Return the (X, Y) coordinate for the center point of the cell that contains the specified text.  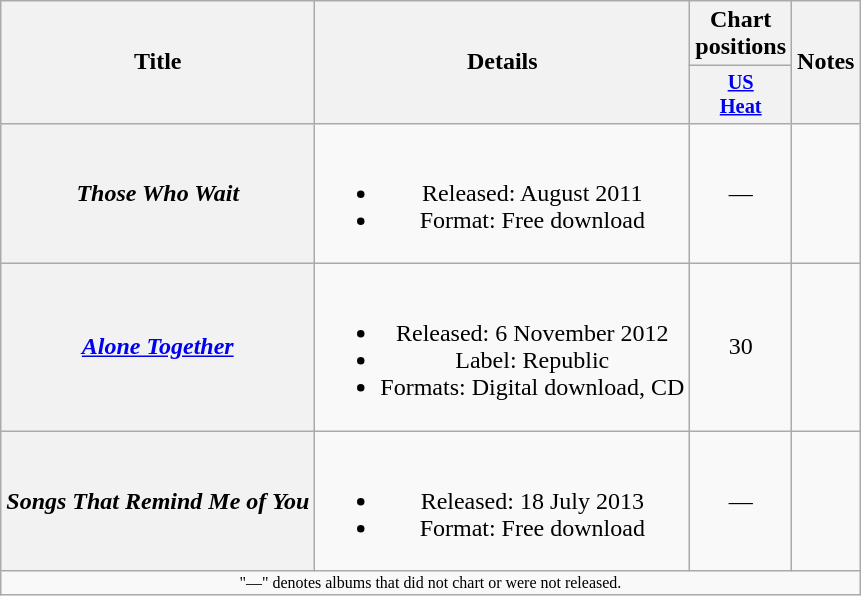
"—" denotes albums that did not chart or were not released. (430, 583)
Released: 6 November 2012Label: RepublicFormats: Digital download, CD (502, 348)
Released: 18 July 2013Format: Free download (502, 501)
Alone Together (158, 348)
Notes (826, 62)
Those Who Wait (158, 193)
Chart positions (741, 34)
Details (502, 62)
30 (741, 348)
USHeat (741, 95)
Released: August 2011Format: Free download (502, 193)
Title (158, 62)
Songs That Remind Me of You (158, 501)
